From the cell containing the given text, extract its center point as (X, Y) coordinate. 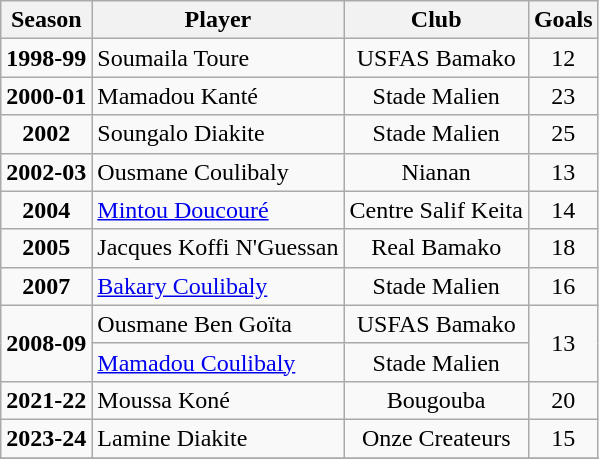
Season (46, 20)
Bakary Coulibaly (218, 286)
20 (563, 400)
1998-99 (46, 58)
Club (436, 20)
Mamadou Coulibaly (218, 362)
Centre Salif Keita (436, 210)
14 (563, 210)
2007 (46, 286)
Player (218, 20)
2005 (46, 248)
2008-09 (46, 343)
Goals (563, 20)
2023-24 (46, 438)
Ousmane Ben Goïta (218, 324)
2002 (46, 134)
Soumaila Toure (218, 58)
Lamine Diakite (218, 438)
16 (563, 286)
Jacques Koffi N'Guessan (218, 248)
25 (563, 134)
Onze Createurs (436, 438)
Mamadou Kanté (218, 96)
18 (563, 248)
15 (563, 438)
2004 (46, 210)
Mintou Doucouré (218, 210)
Real Bamako (436, 248)
23 (563, 96)
Soungalo Diakite (218, 134)
2021-22 (46, 400)
Ousmane Coulibaly (218, 172)
Bougouba (436, 400)
2000-01 (46, 96)
Nianan (436, 172)
Moussa Koné (218, 400)
12 (563, 58)
2002-03 (46, 172)
